Capture the cell that displays the provided text and extract its (x, y) central coordinate. 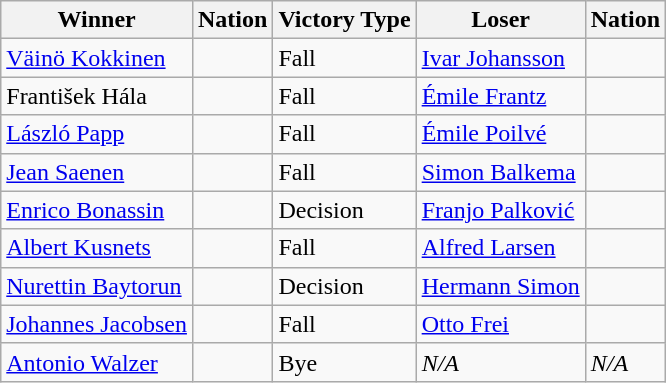
Émile Frantz (500, 96)
Nurettin Baytorun (97, 286)
Väinö Kokkinen (97, 58)
Émile Poilvé (500, 134)
Bye (344, 362)
Winner (97, 20)
Johannes Jacobsen (97, 324)
Ivar Johansson (500, 58)
Alfred Larsen (500, 248)
Simon Balkema (500, 172)
Loser (500, 20)
Enrico Bonassin (97, 210)
Victory Type (344, 20)
Antonio Walzer (97, 362)
Franjo Palković (500, 210)
František Hála (97, 96)
Otto Frei (500, 324)
László Papp (97, 134)
Hermann Simon (500, 286)
Jean Saenen (97, 172)
Albert Kusnets (97, 248)
